Determine the [X, Y] coordinate at the center of the cell enclosing the given text.  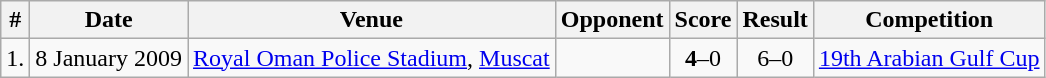
# [16, 20]
Royal Oman Police Stadium, Muscat [372, 58]
19th Arabian Gulf Cup [929, 58]
Venue [372, 20]
Date [109, 20]
6–0 [775, 58]
Result [775, 20]
Score [703, 20]
8 January 2009 [109, 58]
Competition [929, 20]
4–0 [703, 58]
1. [16, 58]
Opponent [612, 20]
